Determine the (X, Y) coordinate at the center of the cell enclosing the given text.  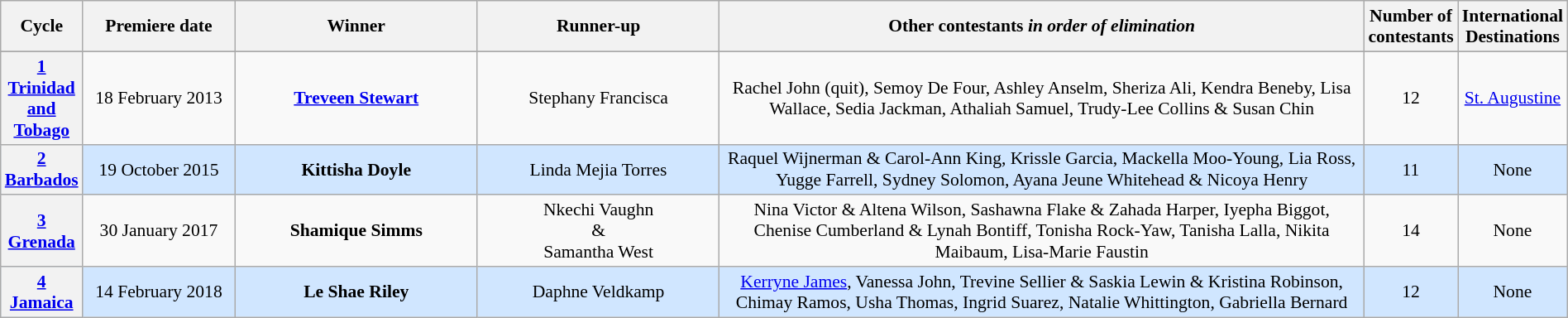
Runner-up (599, 26)
3Grenada (41, 232)
Stephany Francisca (599, 98)
Linda Mejia Torres (599, 169)
11 (1411, 169)
Daphne Veldkamp (599, 291)
2Barbados (41, 169)
Nkechi Vaughn&Samantha West (599, 232)
Le Shae Riley (356, 291)
4Jamaica (41, 291)
St. Augustine (1513, 98)
18 February 2013 (159, 98)
Raquel Wijnerman & Carol-Ann King, Krissle Garcia, Mackella Moo-Young, Lia Ross, Yugge Farrell, Sydney Solomon, Ayana Jeune Whitehead & Nicoya Henry (1042, 169)
Premiere date (159, 26)
14 (1411, 232)
Winner (356, 26)
Kittisha Doyle (356, 169)
1Trinidad and Tobago (41, 98)
Shamique Simms (356, 232)
19 October 2015 (159, 169)
30 January 2017 (159, 232)
14 February 2018 (159, 291)
Treveen Stewart (356, 98)
Cycle (41, 26)
Number of contestants (1411, 26)
Other contestants in order of elimination (1042, 26)
International Destinations (1513, 26)
